Find where the given text appears and provide that cell's center as (X, Y) coordinate. 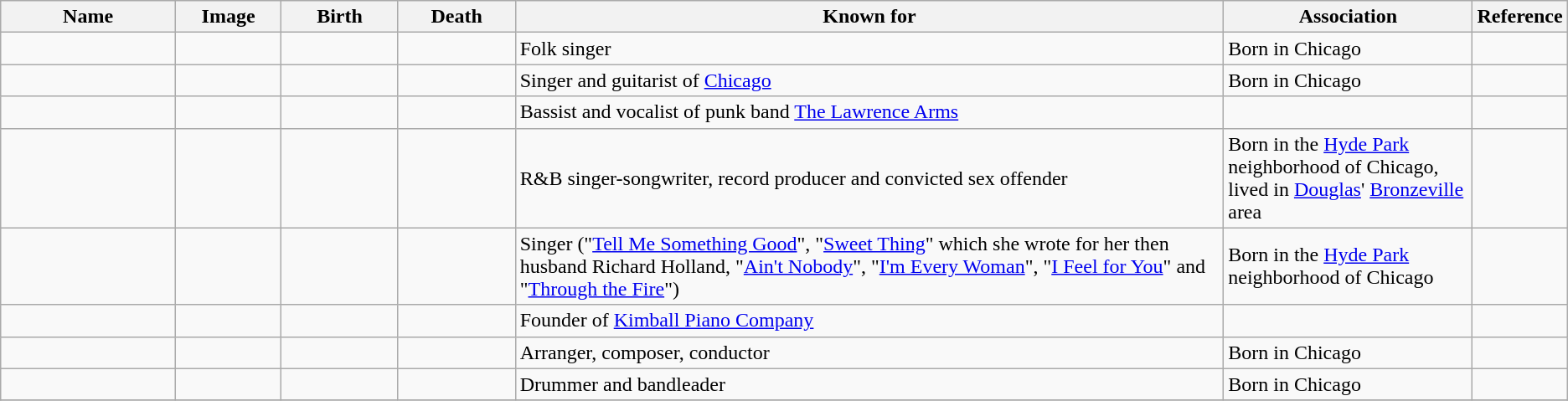
Name (89, 17)
Reference (1519, 17)
Drummer and bandleader (869, 384)
Folk singer (869, 49)
Born in the Hyde Park neighborhood of Chicago (1349, 266)
Born in the Hyde Park neighborhood of Chicago, lived in Douglas' Bronzeville area (1349, 177)
R&B singer-songwriter, record producer and convicted sex offender (869, 177)
Birth (340, 17)
Arranger, composer, conductor (869, 352)
Bassist and vocalist of punk band The Lawrence Arms (869, 112)
Association (1349, 17)
Founder of Kimball Piano Company (869, 321)
Singer and guitarist of Chicago (869, 80)
Image (228, 17)
Known for (869, 17)
Death (456, 17)
